Search for the cell housing the specified text and yield its (x, y) center coordinate. 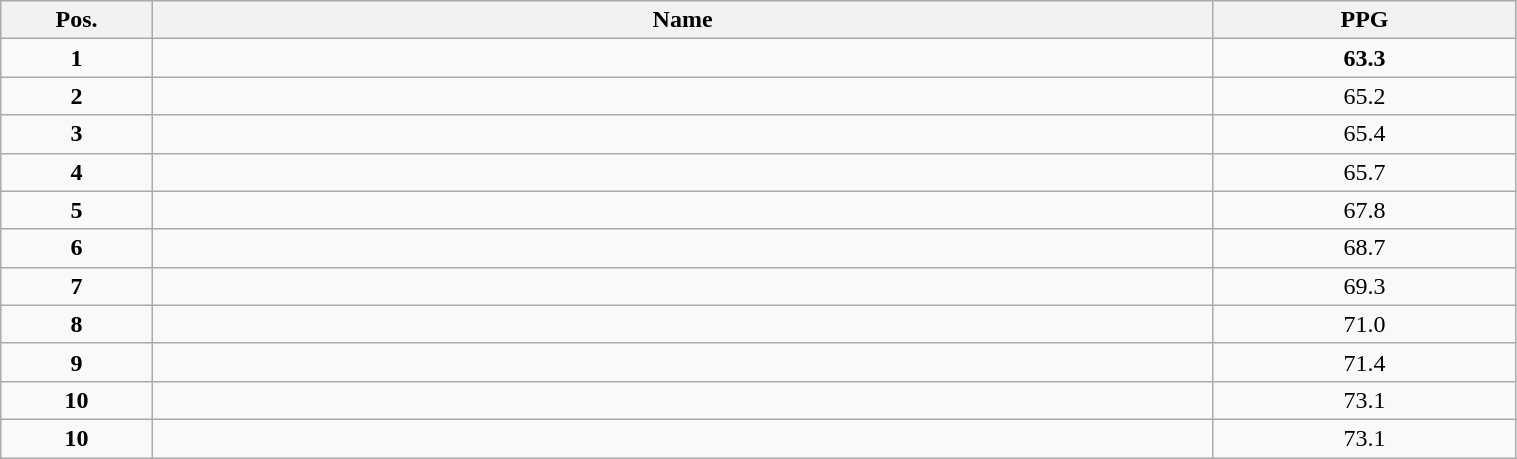
71.4 (1364, 362)
65.2 (1364, 96)
PPG (1364, 20)
8 (77, 324)
1 (77, 58)
7 (77, 286)
Pos. (77, 20)
67.8 (1364, 210)
71.0 (1364, 324)
63.3 (1364, 58)
68.7 (1364, 248)
65.4 (1364, 134)
69.3 (1364, 286)
2 (77, 96)
65.7 (1364, 172)
9 (77, 362)
Name (682, 20)
4 (77, 172)
3 (77, 134)
6 (77, 248)
5 (77, 210)
